For the text-containing cell, return its midpoint in (x, y) coordinate format. 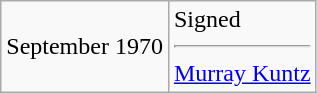
September 1970 (85, 47)
SignedMurray Kuntz (242, 47)
